Pinpoint the cell where the given text exists, returning its [X, Y] midpoint coordinate. 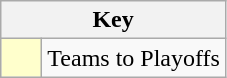
Teams to Playoffs [134, 58]
Key [114, 20]
